Pinpoint the cell where the given text exists, returning its (x, y) midpoint coordinate. 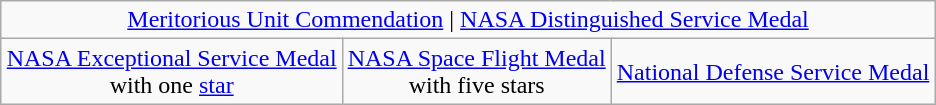
NASA Space Flight Medalwith five stars (476, 72)
Meritorious Unit Commendation | NASA Distinguished Service Medal (468, 20)
NASA Exceptional Service Medalwith one star (172, 72)
National Defense Service Medal (773, 72)
